Extract the [x, y] coordinate from the center of the cell holding the provided text.  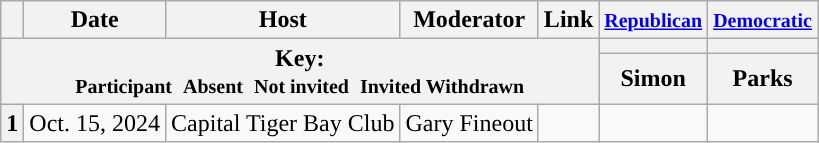
Democratic [763, 20]
Key: Participant Absent Not invited Invited Withdrawn [300, 72]
Republican [654, 20]
Moderator [469, 20]
Capital Tiger Bay Club [283, 123]
Host [283, 20]
Simon [654, 78]
Oct. 15, 2024 [95, 123]
Date [95, 20]
Link [568, 20]
Parks [763, 78]
1 [12, 123]
Gary Fineout [469, 123]
